Identify which cell holds the provided text, then report its (X, Y) central coordinate. 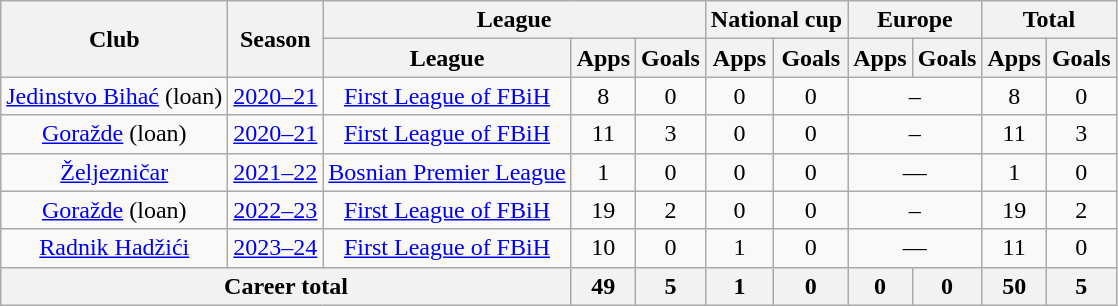
Radnik Hadžići (114, 248)
10 (603, 248)
2022–23 (276, 210)
2021–22 (276, 172)
Bosnian Premier League (447, 172)
Total (1049, 20)
49 (603, 286)
Season (276, 39)
Europe (915, 20)
Jedinstvo Bihać (loan) (114, 96)
Željezničar (114, 172)
Club (114, 39)
50 (1014, 286)
Career total (286, 286)
National cup (776, 20)
2023–24 (276, 248)
